Detect which cell encompasses the target text, then output its (X, Y) center coordinate. 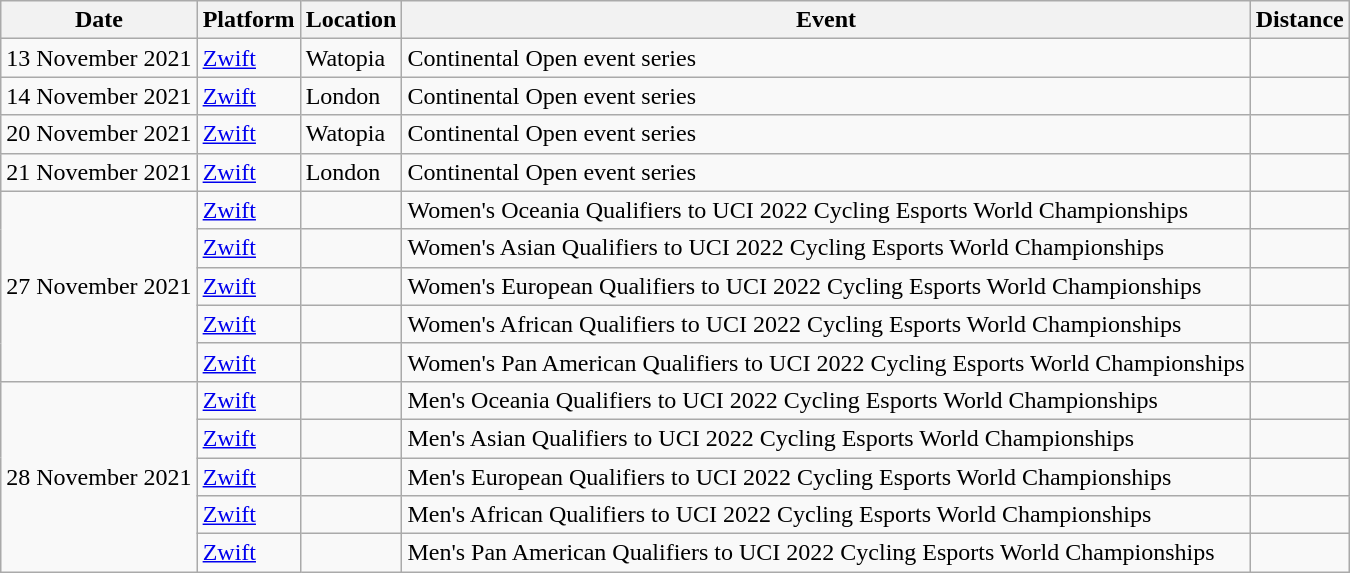
20 November 2021 (99, 134)
Men's Asian Qualifiers to UCI 2022 Cycling Esports World Championships (826, 438)
21 November 2021 (99, 172)
Men's African Qualifiers to UCI 2022 Cycling Esports World Championships (826, 515)
Distance (1300, 20)
Women's Pan American Qualifiers to UCI 2022 Cycling Esports World Championships (826, 362)
Date (99, 20)
27 November 2021 (99, 286)
Men's Pan American Qualifiers to UCI 2022 Cycling Esports World Championships (826, 553)
Women's Oceania Qualifiers to UCI 2022 Cycling Esports World Championships (826, 210)
Women's African Qualifiers to UCI 2022 Cycling Esports World Championships (826, 324)
Women's Asian Qualifiers to UCI 2022 Cycling Esports World Championships (826, 248)
28 November 2021 (99, 476)
Location (351, 20)
Men's Oceania Qualifiers to UCI 2022 Cycling Esports World Championships (826, 400)
Women's European Qualifiers to UCI 2022 Cycling Esports World Championships (826, 286)
14 November 2021 (99, 96)
Men's European Qualifiers to UCI 2022 Cycling Esports World Championships (826, 477)
13 November 2021 (99, 58)
Platform (248, 20)
Event (826, 20)
